Return (X, Y) of the center of cell containing provided text 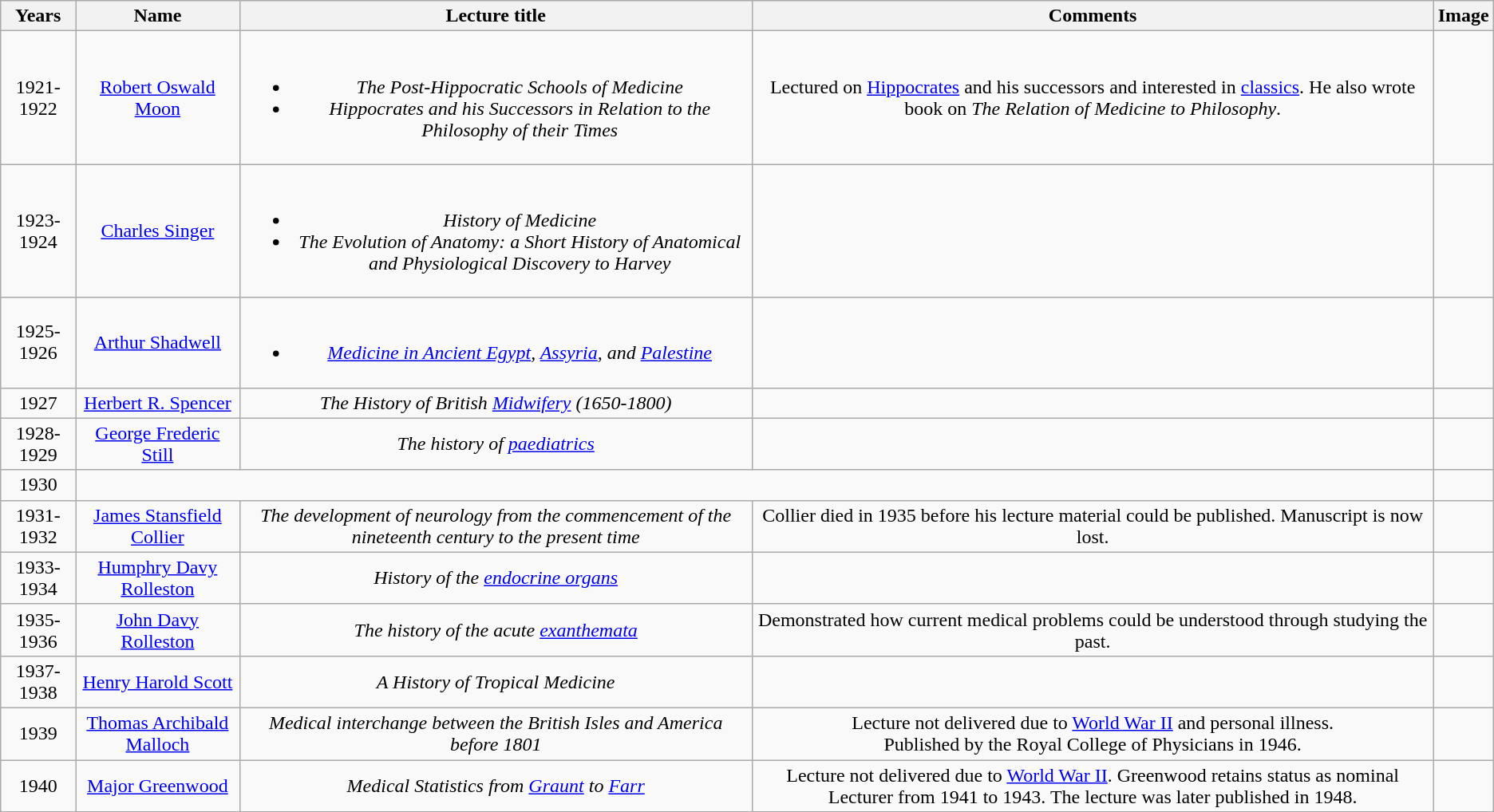
Lecture not delivered due to World War II. Greenwood retains status as nominal Lecturer from 1941 to 1943. The lecture was later published in 1948. (1093, 785)
1921-1922 (38, 97)
Thomas Archibald Malloch (158, 734)
Charles Singer (158, 231)
1927 (38, 403)
Image (1464, 16)
A History of Tropical Medicine (496, 681)
1928-1929 (38, 443)
1925-1926 (38, 343)
1930 (38, 485)
Name (158, 16)
1935-1936 (38, 630)
1939 (38, 734)
Demonstrated how current medical problems could be understood through studying the past. (1093, 630)
Medical interchange between the British Isles and America before 1801 (496, 734)
Medical Statistics from Graunt to Farr (496, 785)
Herbert R. Spencer (158, 403)
Collier died in 1935 before his lecture material could be published. Manuscript is now lost. (1093, 526)
1923-1924 (38, 231)
John Davy Rolleston (158, 630)
Robert Oswald Moon (158, 97)
George Frederic Still (158, 443)
The history of the acute exanthemata (496, 630)
Henry Harold Scott (158, 681)
The development of neurology from the commencement of the nineteenth century to the present time (496, 526)
1940 (38, 785)
James Stansfield Collier (158, 526)
Lecture title (496, 16)
Lectured on Hippocrates and his successors and interested in classics. He also wrote book on The Relation of Medicine to Philosophy. (1093, 97)
Medicine in Ancient Egypt, Assyria, and Palestine (496, 343)
Major Greenwood (158, 785)
History of the endocrine organs (496, 577)
Arthur Shadwell (158, 343)
1933-1934 (38, 577)
The history of paediatrics (496, 443)
The Post-Hippocratic Schools of MedicineHippocrates and his Successors in Relation to the Philosophy of their Times (496, 97)
Years (38, 16)
History of MedicineThe Evolution of Anatomy: a Short History of Anatomical and Physiological Discovery to Harvey (496, 231)
1931-1932 (38, 526)
Humphry Davy Rolleston (158, 577)
Lecture not delivered due to World War II and personal illness.Published by the Royal College of Physicians in 1946. (1093, 734)
Comments (1093, 16)
The History of British Midwifery (1650-1800) (496, 403)
1937-1938 (38, 681)
